From the cell containing the given text, extract its center point as [X, Y] coordinate. 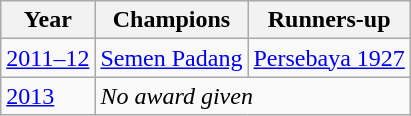
2011–12 [48, 58]
Runners-up [329, 20]
Champions [172, 20]
No award given [252, 96]
Year [48, 20]
2013 [48, 96]
Persebaya 1927 [329, 58]
Semen Padang [172, 58]
